Detect which cell encompasses the target text, then output its [X, Y] center coordinate. 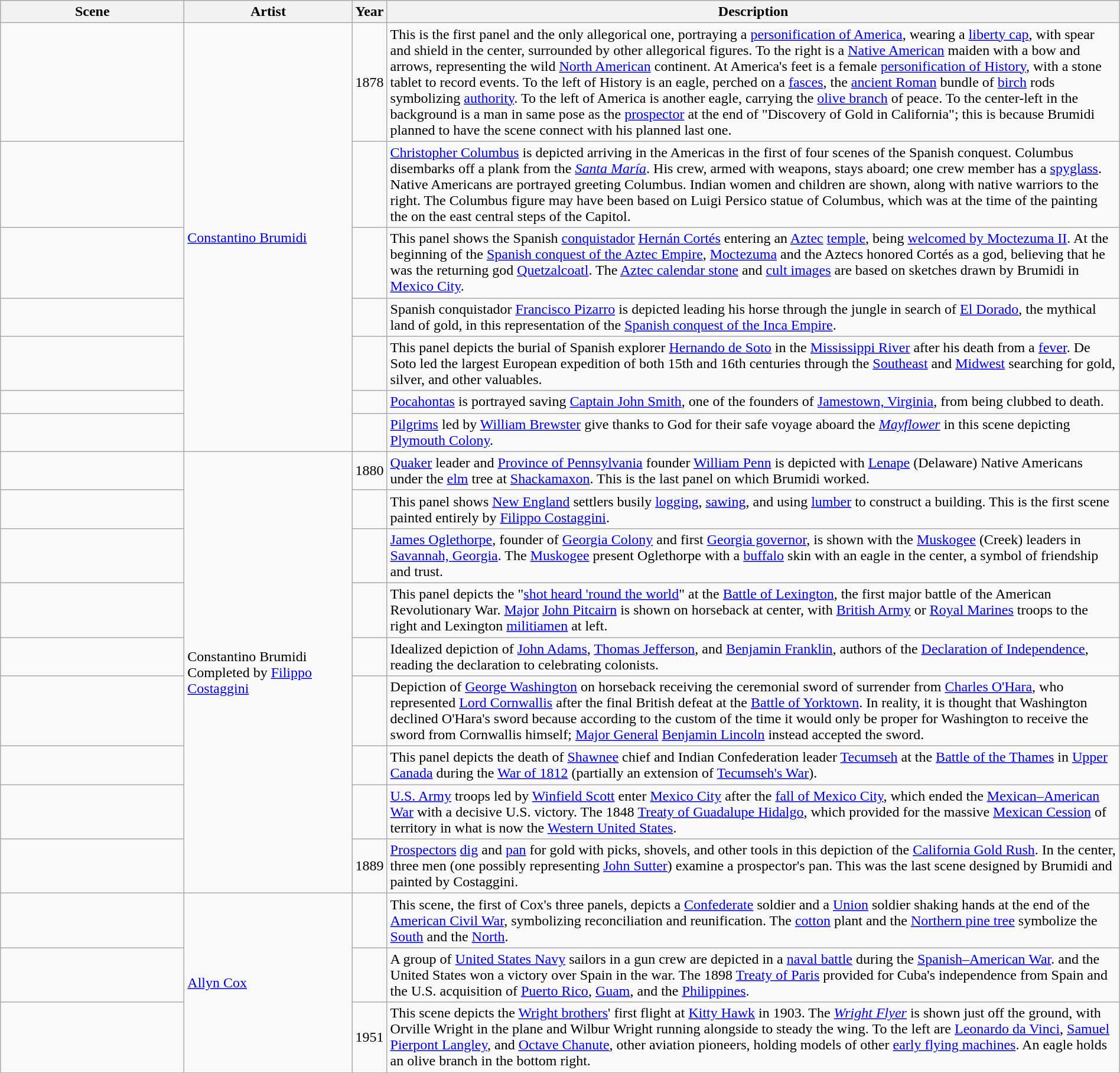
Year [370, 12]
Allyn Cox [268, 983]
1889 [370, 866]
1878 [370, 82]
Constantino Brumidi [268, 238]
Pocahontas is portrayed saving Captain John Smith, one of the founders of Jamestown, Virginia, from being clubbed to death. [753, 402]
1951 [370, 1038]
1880 [370, 470]
Artist [268, 12]
Pilgrims led by William Brewster give thanks to God for their safe voyage aboard the Mayflower in this scene depicting Plymouth Colony. [753, 433]
Description [753, 12]
Scene [92, 12]
Constantino BrumidiCompleted by Filippo Costaggini [268, 672]
